Search for the cell housing the specified text and yield its (x, y) center coordinate. 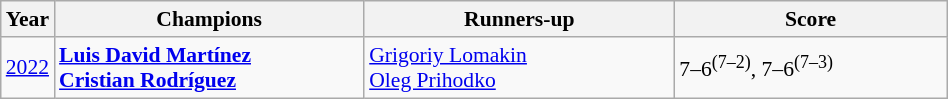
Luis David Martínez Cristian Rodríguez (209, 68)
Runners-up (519, 19)
2022 (28, 68)
Year (28, 19)
7–6(7–2), 7–6(7–3) (810, 68)
Score (810, 19)
Champions (209, 19)
Grigoriy Lomakin Oleg Prihodko (519, 68)
